For the text-containing cell, return its midpoint in [X, Y] coordinate format. 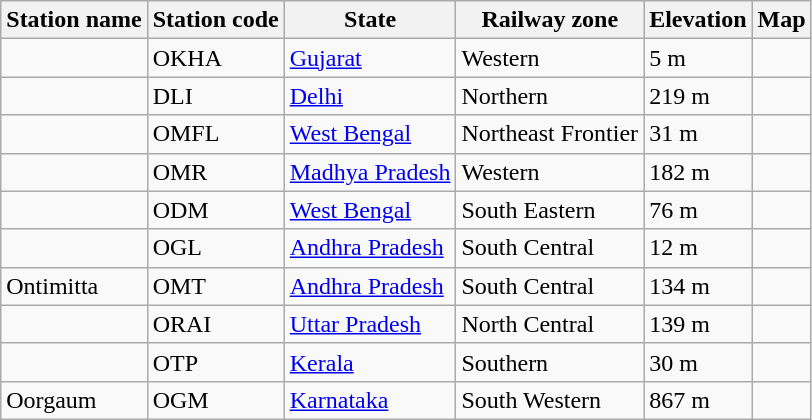
OMR [216, 172]
134 m [698, 286]
Northeast Frontier [550, 134]
30 m [698, 362]
ODM [216, 210]
Madhya Pradesh [370, 172]
OTP [216, 362]
OMT [216, 286]
Karnataka [370, 400]
OKHA [216, 58]
182 m [698, 172]
State [370, 20]
12 m [698, 248]
North Central [550, 324]
Elevation [698, 20]
DLI [216, 96]
Delhi [370, 96]
Northern [550, 96]
Oorgaum [74, 400]
ORAI [216, 324]
139 m [698, 324]
South Eastern [550, 210]
31 m [698, 134]
Gujarat [370, 58]
867 m [698, 400]
OMFL [216, 134]
Kerala [370, 362]
Uttar Pradesh [370, 324]
OGM [216, 400]
Ontimitta [74, 286]
219 m [698, 96]
Station name [74, 20]
76 m [698, 210]
5 m [698, 58]
Map [782, 20]
Railway zone [550, 20]
Southern [550, 362]
OGL [216, 248]
Station code [216, 20]
South Western [550, 400]
